Output the [x, y] coordinate of the center of the cell containing the given text.  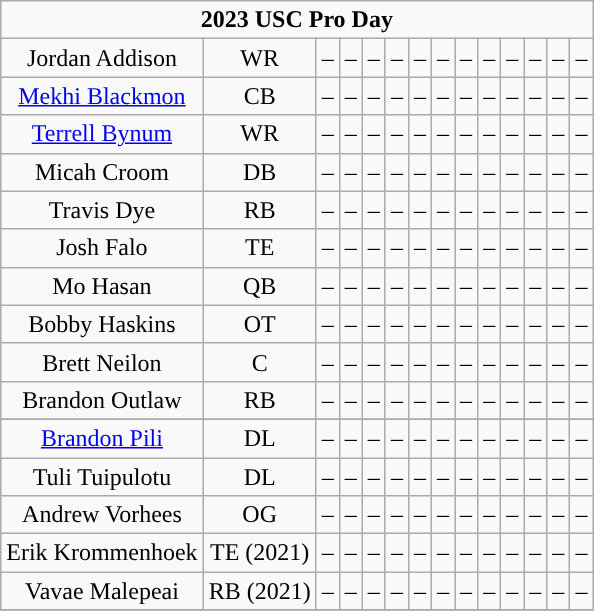
DB [260, 172]
OG [260, 515]
Vavae Malepeai [102, 591]
RB (2021) [260, 591]
TE (2021) [260, 553]
TE [260, 248]
Brandon Pili [102, 438]
Bobby Haskins [102, 324]
Josh Falo [102, 248]
Travis Dye [102, 210]
Brett Neilon [102, 362]
QB [260, 286]
Andrew Vorhees [102, 515]
Terrell Bynum [102, 134]
Jordan Addison [102, 58]
Tuli Tuipulotu [102, 477]
2023 USC Pro Day [297, 20]
Mo Hasan [102, 286]
Erik Krommenhoek [102, 553]
OT [260, 324]
Brandon Outlaw [102, 400]
C [260, 362]
CB [260, 96]
Mekhi Blackmon [102, 96]
Micah Croom [102, 172]
